Identify which cell holds the provided text, then report its (x, y) central coordinate. 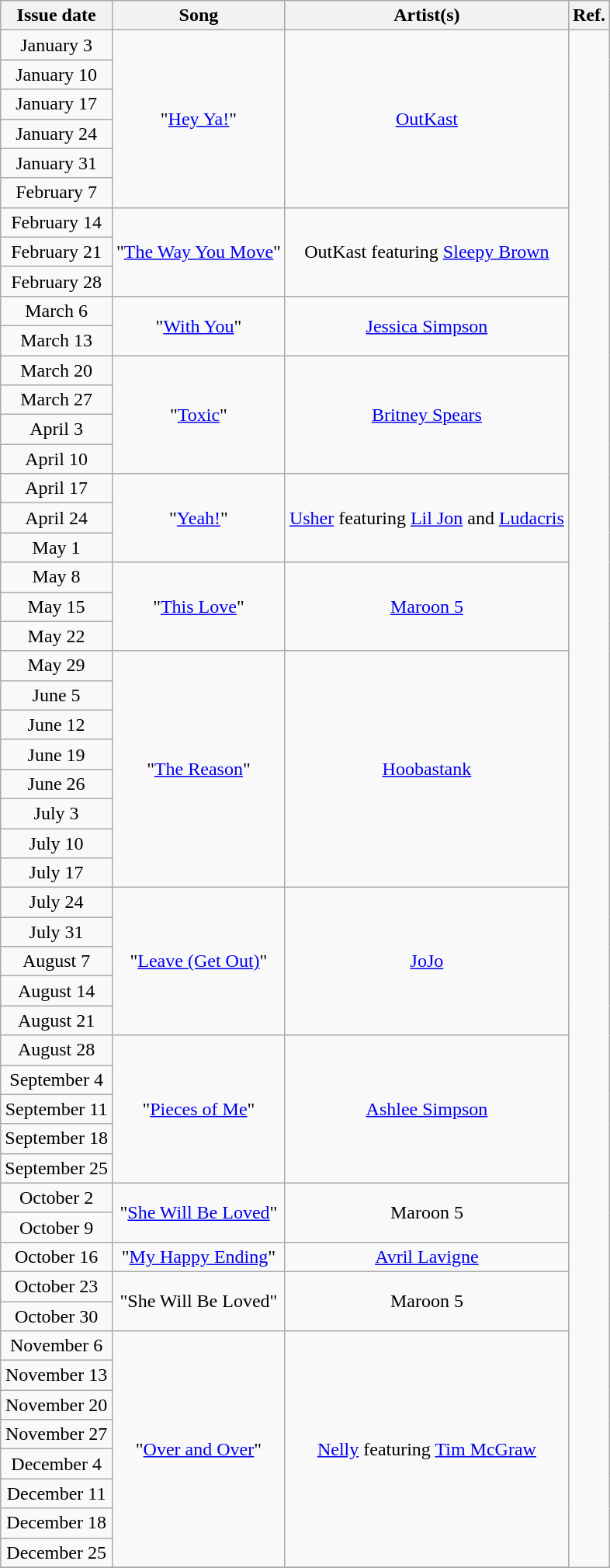
"The Reason" (199, 769)
September 25 (57, 1168)
September 11 (57, 1109)
October 23 (57, 1286)
February 21 (57, 252)
Artist(s) (427, 16)
November 6 (57, 1346)
December 4 (57, 1464)
May 8 (57, 577)
OutKast (427, 119)
September 4 (57, 1080)
"Pieces of Me" (199, 1109)
Hoobastank (427, 769)
October 30 (57, 1316)
January 31 (57, 163)
June 26 (57, 784)
"Yeah!" (199, 518)
"My Happy Ending" (199, 1257)
January 24 (57, 134)
Jessica Simpson (427, 325)
October 9 (57, 1227)
March 6 (57, 311)
January 17 (57, 104)
February 28 (57, 281)
August 14 (57, 991)
April 10 (57, 459)
July 3 (57, 813)
Ref. (588, 16)
"With You" (199, 325)
July 31 (57, 932)
November 13 (57, 1375)
April 24 (57, 518)
December 18 (57, 1523)
August 28 (57, 1050)
Avril Lavigne (427, 1257)
May 1 (57, 548)
"Toxic" (199, 415)
OutKast featuring Sleepy Brown (427, 252)
November 27 (57, 1434)
January 3 (57, 45)
May 29 (57, 666)
June 19 (57, 754)
July 17 (57, 873)
March 20 (57, 370)
June 5 (57, 695)
May 22 (57, 636)
"This Love" (199, 607)
"Over and Over" (199, 1449)
November 20 (57, 1405)
Issue date (57, 16)
"Leave (Get Out)" (199, 961)
February 7 (57, 193)
March 27 (57, 400)
May 15 (57, 607)
Britney Spears (427, 415)
August 21 (57, 1020)
June 12 (57, 725)
Usher featuring Lil Jon and Ludacris (427, 518)
July 24 (57, 902)
September 18 (57, 1139)
JoJo (427, 961)
August 7 (57, 961)
Nelly featuring Tim McGraw (427, 1449)
January 10 (57, 75)
April 3 (57, 429)
July 10 (57, 843)
December 25 (57, 1552)
October 2 (57, 1198)
"The Way You Move" (199, 252)
Song (199, 16)
October 16 (57, 1257)
March 13 (57, 340)
December 11 (57, 1493)
April 17 (57, 488)
"Hey Ya!" (199, 119)
February 14 (57, 222)
Ashlee Simpson (427, 1109)
